Scan for the cell matching the given text and deliver its (x, y) coordinate at center. 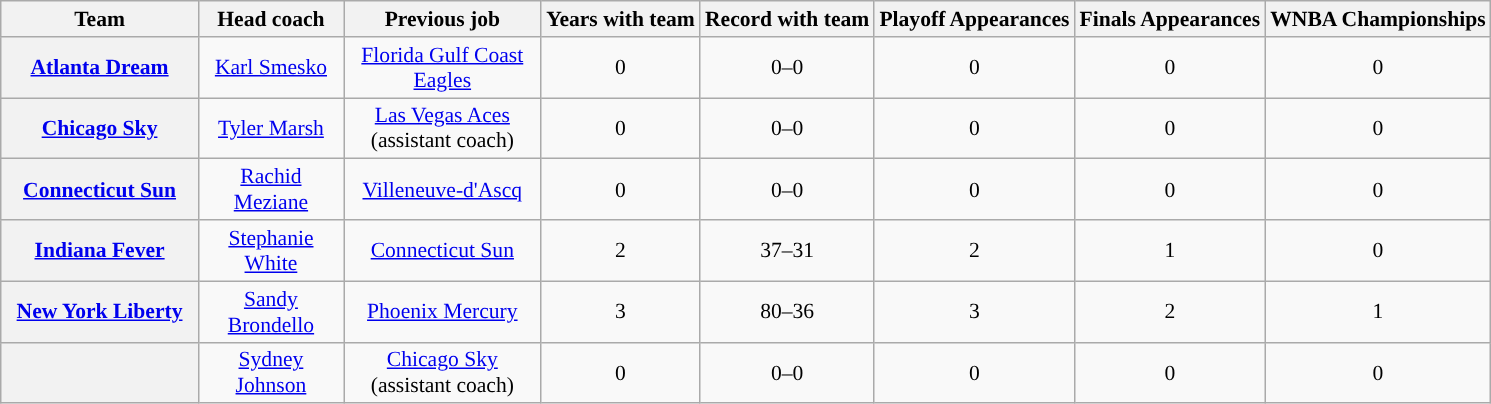
Sandy Brondello (270, 312)
Chicago Sky (100, 128)
Las Vegas Aces(assistant coach) (443, 128)
Playoff Appearances (974, 19)
80–36 (787, 312)
Record with team (787, 19)
Chicago Sky(assistant coach) (443, 372)
37–31 (787, 250)
Years with team (620, 19)
Atlanta Dream (100, 68)
Sydney Johnson (270, 372)
Stephanie White (270, 250)
Previous job (443, 19)
Finals Appearances (1170, 19)
Phoenix Mercury (443, 312)
WNBA Championships (1378, 19)
Rachid Meziane (270, 190)
Karl Smesko (270, 68)
Team (100, 19)
Indiana Fever (100, 250)
Tyler Marsh (270, 128)
New York Liberty (100, 312)
Villeneuve-d'Ascq (443, 190)
Florida Gulf Coast Eagles (443, 68)
Head coach (270, 19)
